Return (X, Y) of the center of cell containing provided text 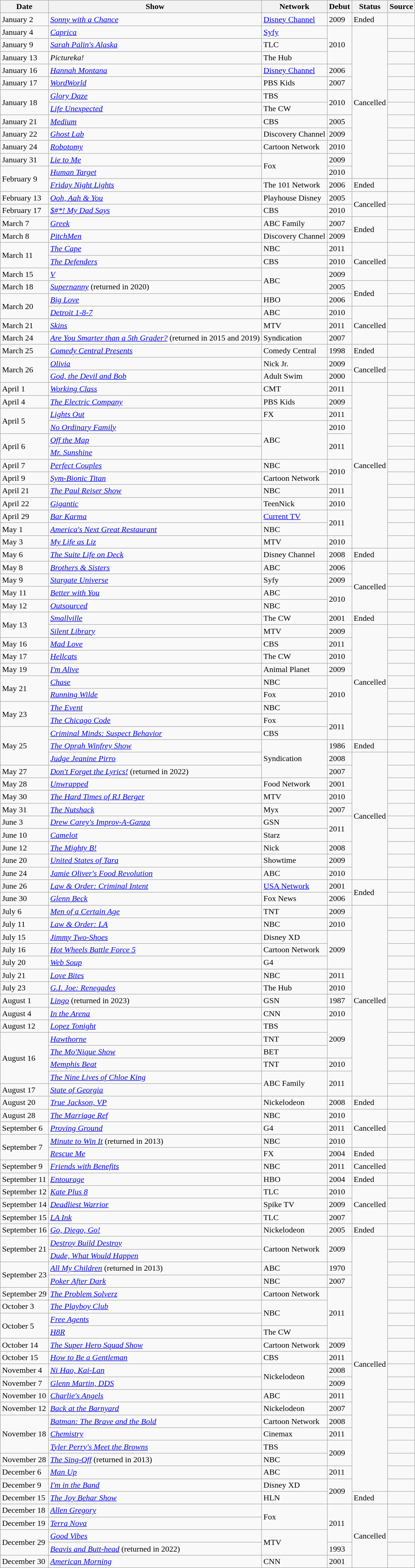
CMT (294, 389)
Silent Library (155, 631)
$#*! My Dad Says (155, 211)
Charlie's Angels (155, 1396)
May 23 (24, 714)
My Life as Liz (155, 542)
Law & Order: LA (155, 924)
1993 (340, 1549)
Outsourced (155, 606)
October 14 (24, 1345)
May 21 (24, 688)
Caprica (155, 32)
God, the Devil and Bob (155, 376)
December 15 (24, 1498)
Pictureka! (155, 58)
May 13 (24, 625)
April 9 (24, 478)
Glenn Beck (155, 899)
August 16 (24, 1058)
1986 (340, 746)
Camelot (155, 835)
The Electric Company (155, 402)
Ooh, Aah & You (155, 198)
Current TV (294, 516)
May 30 (24, 797)
Memphis Beat (155, 1064)
True Jackson, VP (155, 1103)
January 13 (24, 58)
Tyler Perry's Meet the Browns (155, 1447)
August 20 (24, 1103)
Brothers & Sisters (155, 568)
USA Network (294, 886)
No Ordinary Family (155, 427)
September 21 (24, 1249)
July 23 (24, 988)
Detroit 1-8-7 (155, 312)
Hot Wheels Battle Force 5 (155, 950)
Unwrapped (155, 784)
Comedy Central (294, 351)
September 29 (24, 1294)
May 3 (24, 542)
May 17 (24, 657)
May 31 (24, 810)
1998 (340, 351)
WordWorld (155, 83)
Life Unexpected (155, 108)
Good Vibes (155, 1536)
January 16 (24, 70)
Cinemax (294, 1434)
December 30 (24, 1561)
May 11 (24, 593)
September 12 (24, 1192)
V (155, 274)
Robotomy (155, 147)
Hawthorne (155, 1039)
November 7 (24, 1383)
January 17 (24, 83)
The Sing-Off (returned in 2013) (155, 1460)
August 4 (24, 1014)
July 15 (24, 937)
Go, Diego, Go! (155, 1230)
The Defenders (155, 262)
Sarah Palin's Alaska (155, 45)
March 24 (24, 338)
The Paul Reiser Show (155, 491)
February 17 (24, 211)
I'm in the Band (155, 1485)
December 29 (24, 1542)
TeenNick (294, 504)
September 14 (24, 1205)
November 4 (24, 1370)
March 18 (24, 287)
March 25 (24, 351)
January 24 (24, 147)
State of Georgia (155, 1090)
Criminal Minds: Suspect Behavior (155, 733)
Stargate Universe (155, 580)
Supernanny (returned in 2020) (155, 287)
Glory Daze (155, 96)
Law & Order: Criminal Intent (155, 886)
Source (401, 7)
Adult Swim (294, 376)
January 22 (24, 134)
May 28 (24, 784)
LA Ink (155, 1217)
September 23 (24, 1275)
American Morning (155, 1561)
January 9 (24, 45)
Mad Love (155, 644)
Animal Planet (294, 669)
Better with You (155, 593)
August 17 (24, 1090)
May 27 (24, 771)
November 12 (24, 1409)
Judge Jeanine Pirro (155, 758)
1970 (340, 1268)
In the Arena (155, 1014)
Ni Hao, Kai-Lan (155, 1370)
June 26 (24, 886)
May 8 (24, 568)
November 18 (24, 1434)
All My Children (returned in 2013) (155, 1268)
Drew Carey's Improv-A-Ganza (155, 822)
January 18 (24, 102)
Date (24, 7)
Lights Out (155, 415)
March 20 (24, 306)
PitchMen (155, 236)
Rescue Me (155, 1153)
Sym-Bionic Titan (155, 478)
Free Agents (155, 1319)
Gigantic (155, 504)
January 21 (24, 121)
Deadliest Warrior (155, 1205)
September 6 (24, 1128)
Entourage (155, 1179)
Dude, What Would Happen (155, 1256)
August 28 (24, 1115)
May 19 (24, 669)
March 21 (24, 325)
Batman: The Brave and the Bold (155, 1421)
February 9 (24, 179)
March 26 (24, 370)
Playhouse Disney (294, 198)
Are You Smarter than a 5th Grader? (returned in 2015 and 2019) (155, 338)
America's Next Great Restaurant (155, 529)
Starz (294, 835)
November 28 (24, 1460)
Network (294, 7)
Friday Night Lights (155, 185)
The Playboy Club (155, 1306)
Perfect Couples (155, 465)
July 20 (24, 962)
Big Love (155, 300)
March 11 (24, 255)
The Joy Behar Show (155, 1498)
The Cape (155, 249)
Lingo (returned in 2023) (155, 1001)
December 9 (24, 1485)
April 21 (24, 491)
April 1 (24, 389)
The Mo'Nique Show (155, 1052)
The Marriage Ref (155, 1115)
Skins (155, 325)
Fox News (294, 899)
Greek (155, 223)
April 6 (24, 446)
Spike TV (294, 1205)
Nick (294, 848)
Myx (294, 810)
How to Be a Gentleman (155, 1357)
Nick Jr. (294, 363)
Mr. Sunshine (155, 453)
March 15 (24, 274)
July 21 (24, 975)
Ghost Lab (155, 134)
Jamie Oliver's Food Revolution (155, 873)
Man Up (155, 1472)
Lopez Tonight (155, 1026)
United States of Tara (155, 861)
G.I. Joe: Renegades (155, 988)
September 7 (24, 1147)
May 1 (24, 529)
May 12 (24, 606)
April 4 (24, 402)
Back at the Barnyard (155, 1409)
I'm Alive (155, 669)
July 11 (24, 924)
Love Bites (155, 975)
The Nutshack (155, 810)
Lie to Me (155, 160)
Hannah Montana (155, 70)
Status (370, 7)
Chemistry (155, 1434)
September 11 (24, 1179)
June 3 (24, 822)
Human Target (155, 172)
The Mighty B! (155, 848)
H8R (155, 1332)
BET (294, 1052)
Sonny with a Chance (155, 19)
May 16 (24, 644)
Poker After Dark (155, 1281)
The 101 Network (294, 185)
Kate Plus 8 (155, 1192)
Men of a Certain Age (155, 911)
Chase (155, 682)
April 5 (24, 421)
June 24 (24, 873)
Beavis and Butt-head (returned in 2022) (155, 1549)
Bar Karma (155, 516)
August 1 (24, 1001)
March 8 (24, 236)
January 2 (24, 19)
Olivia (155, 363)
Medium (155, 121)
September 16 (24, 1230)
Food Network (294, 784)
The Chicago Code (155, 720)
October 5 (24, 1326)
April 29 (24, 516)
Jimmy Two-Shoes (155, 937)
2000 (340, 376)
January 4 (24, 32)
May 9 (24, 580)
February 13 (24, 198)
Minute to Win It (returned in 2013) (155, 1141)
Off the Map (155, 440)
September 15 (24, 1217)
The Suite Life on Deck (155, 554)
The Hard Times of RJ Berger (155, 797)
June 10 (24, 835)
July 6 (24, 911)
November 10 (24, 1396)
May 6 (24, 554)
The Nine Lives of Chloe King (155, 1077)
The Problem Solverz (155, 1294)
Showtime (294, 861)
April 22 (24, 504)
Running Wilde (155, 695)
Friends with Benefits (155, 1166)
August 12 (24, 1026)
Terra Nova (155, 1523)
Destroy Build Destroy (155, 1243)
Don't Forget the Lyrics! (returned in 2022) (155, 771)
The Super Hero Squad Show (155, 1345)
Allen Gregory (155, 1510)
December 18 (24, 1510)
December 6 (24, 1472)
October 3 (24, 1306)
Debut (340, 7)
The Event (155, 707)
May 25 (24, 746)
September 9 (24, 1166)
Proving Ground (155, 1128)
Working Class (155, 389)
Web Soup (155, 962)
The Oprah Winfrey Show (155, 746)
July 16 (24, 950)
October 15 (24, 1357)
June 12 (24, 848)
April 7 (24, 465)
December 19 (24, 1523)
HLN (294, 1498)
March 7 (24, 223)
January 31 (24, 160)
June 30 (24, 899)
Comedy Central Presents (155, 351)
1987 (340, 1001)
June 20 (24, 861)
Show (155, 7)
Glenn Martin, DDS (155, 1383)
Smallville (155, 618)
Hellcats (155, 657)
